Output the [X, Y] coordinate of the center of the cell containing the given text.  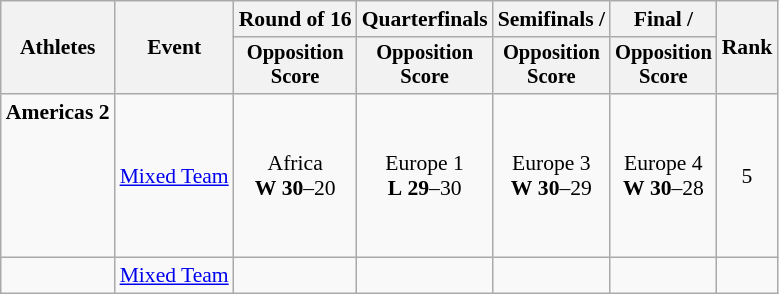
Semifinals / [552, 19]
Americas 2 [58, 176]
5 [748, 176]
Event [174, 48]
AfricaW 30–20 [296, 176]
Final / [664, 19]
Europe 3W 30–29 [552, 176]
Europe 4W 30–28 [664, 176]
Quarterfinals [425, 19]
Europe 1L 29–30 [425, 176]
Round of 16 [296, 19]
Rank [748, 48]
Athletes [58, 48]
